Capture the cell that displays the provided text and extract its [X, Y] central coordinate. 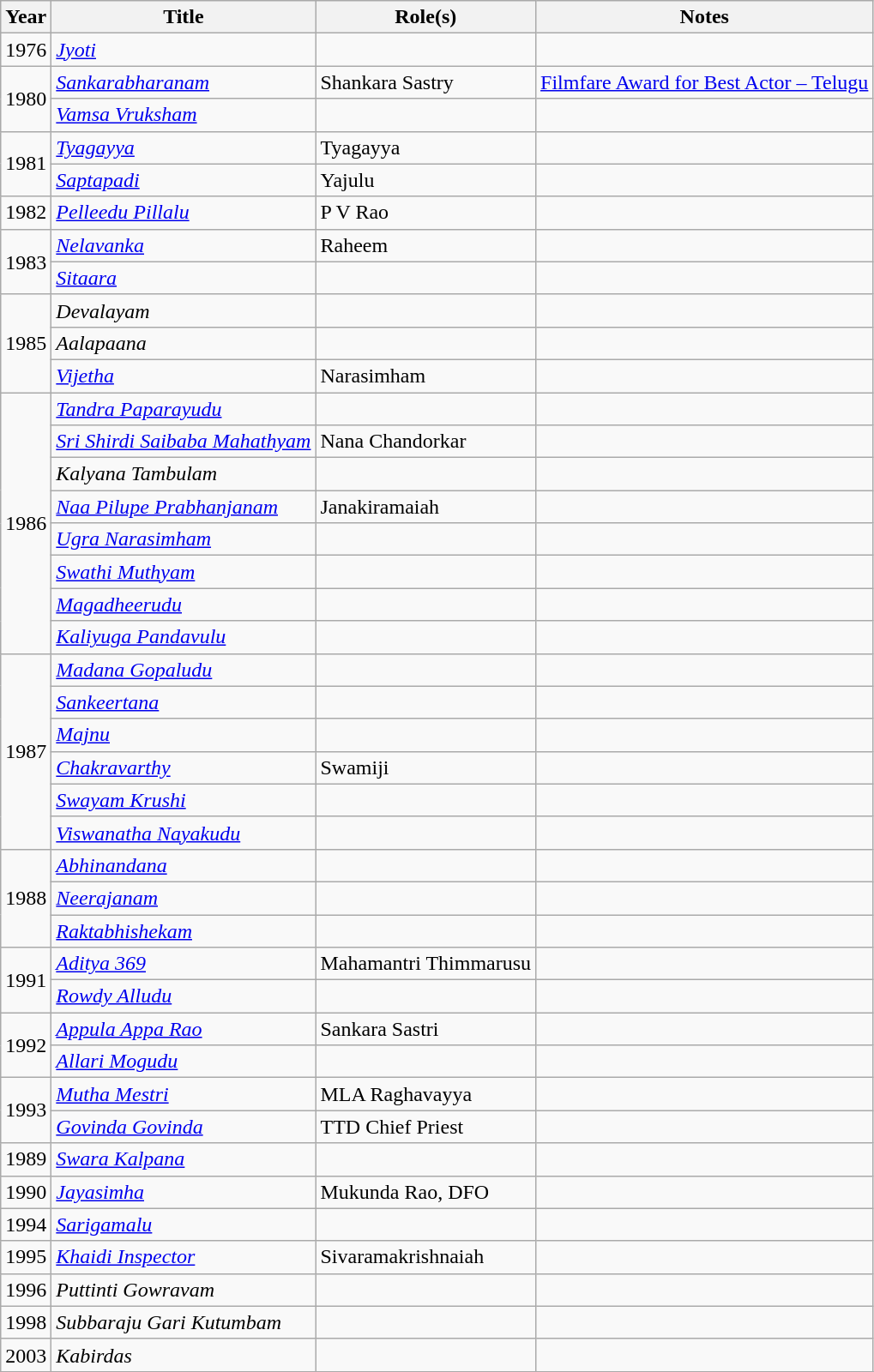
Naa Pilupe Prabhanjanam [184, 507]
1991 [26, 980]
Role(s) [425, 17]
Sarigamalu [184, 1225]
2003 [26, 1355]
Khaidi Inspector [184, 1257]
1988 [26, 898]
Swathi Muthyam [184, 572]
1982 [26, 213]
1993 [26, 1110]
Swayam Krushi [184, 800]
Saptapadi [184, 180]
Vijetha [184, 376]
Aditya 369 [184, 964]
Year [26, 17]
1981 [26, 164]
Yajulu [425, 180]
Filmfare Award for Best Actor – Telugu [705, 82]
1987 [26, 751]
Sankara Sastri [425, 1029]
Aalapaana [184, 343]
Title [184, 17]
Raheem [425, 245]
Notes [705, 17]
Kabirdas [184, 1355]
P V Rao [425, 213]
Sitaara [184, 278]
Nana Chandorkar [425, 442]
Tandra Paparayudu [184, 409]
Puttinti Gowravam [184, 1290]
Abhinandana [184, 865]
Majnu [184, 735]
Ugra Narasimham [184, 539]
TTD Chief Priest [425, 1127]
1992 [26, 1045]
Mahamantri Thimmarusu [425, 964]
1983 [26, 262]
Pelleedu Pillalu [184, 213]
1998 [26, 1322]
Devalayam [184, 310]
Sri Shirdi Saibaba Mahathyam [184, 442]
1985 [26, 343]
Jayasimha [184, 1192]
Chakravarthy [184, 767]
Swara Kalpana [184, 1159]
Nelavanka [184, 245]
Allari Mogudu [184, 1062]
1995 [26, 1257]
Magadheerudu [184, 605]
Mutha Mestri [184, 1094]
Jyoti [184, 50]
Sankarabharanam [184, 82]
Narasimham [425, 376]
1994 [26, 1225]
Vamsa Vruksham [184, 115]
Madana Gopaludu [184, 670]
MLA Raghavayya [425, 1094]
1976 [26, 50]
1990 [26, 1192]
1986 [26, 523]
Sivaramakrishnaiah [425, 1257]
Kalyana Tambulam [184, 474]
Govinda Govinda [184, 1127]
Rowdy Alludu [184, 996]
Shankara Sastry [425, 82]
Janakiramaiah [425, 507]
Appula Appa Rao [184, 1029]
Mukunda Rao, DFO [425, 1192]
Kaliyuga Pandavulu [184, 637]
1989 [26, 1159]
Neerajanam [184, 898]
Sankeertana [184, 702]
Raktabhishekam [184, 930]
Swamiji [425, 767]
Subbaraju Gari Kutumbam [184, 1322]
1980 [26, 99]
Viswanatha Nayakudu [184, 833]
1996 [26, 1290]
